Return the [x, y] coordinate for the center point of the cell that contains the specified text.  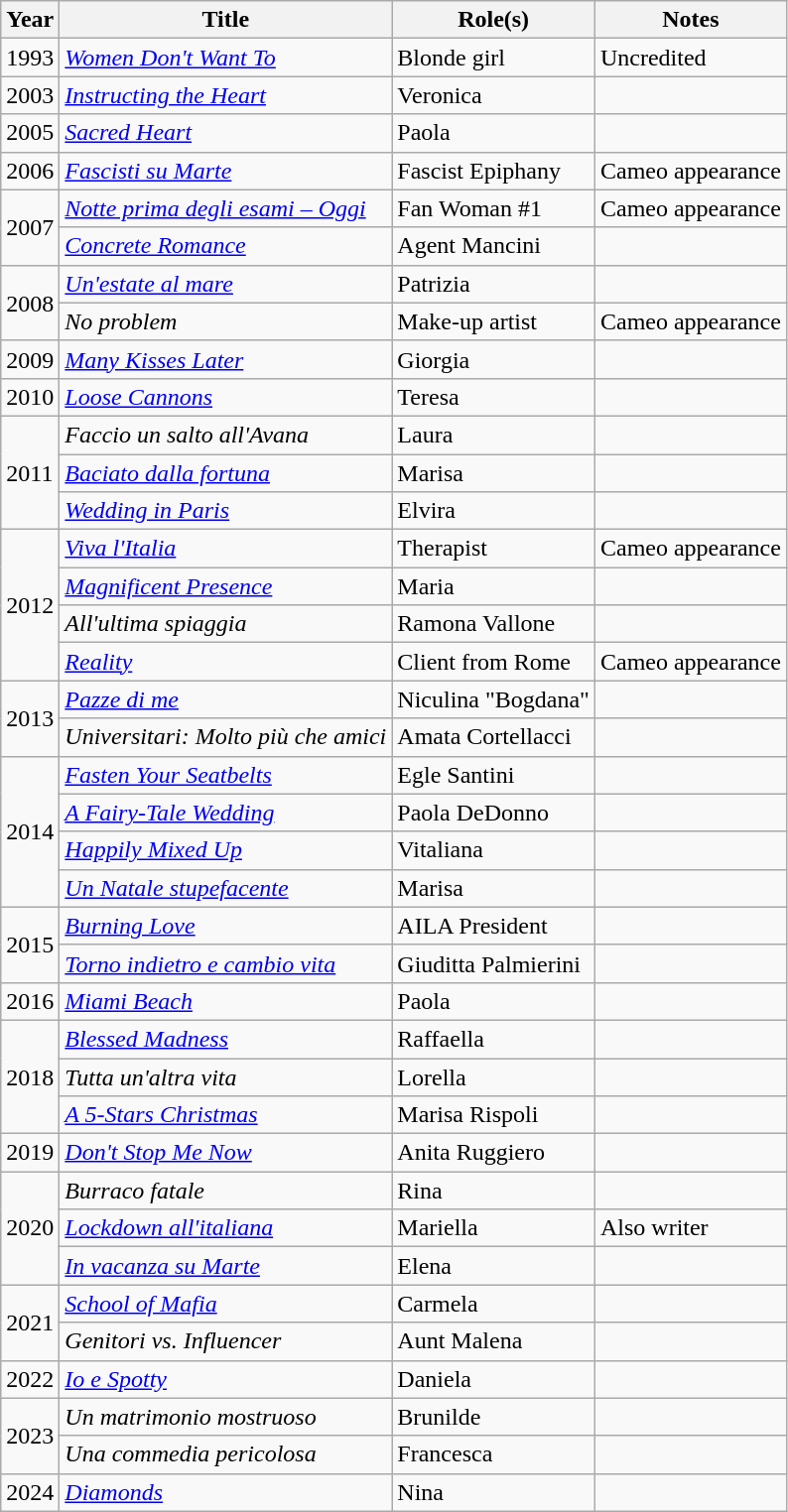
2008 [30, 303]
Una commedia pericolosa [226, 1454]
Notes [691, 20]
Agent Mancini [494, 246]
2019 [30, 1153]
No problem [226, 321]
Fascist Epiphany [494, 171]
Francesca [494, 1454]
Burning Love [226, 926]
Tutta un'altra vita [226, 1076]
Lorella [494, 1076]
Giuditta Palmierini [494, 963]
AILA President [494, 926]
Giorgia [494, 359]
2015 [30, 945]
Raffaella [494, 1039]
Io e Spotty [226, 1379]
Happily Mixed Up [226, 850]
2020 [30, 1228]
Teresa [494, 397]
School of Mafia [226, 1304]
Nina [494, 1492]
Year [30, 20]
Genitori vs. Influencer [226, 1341]
Loose Cannons [226, 397]
Make-up artist [494, 321]
Role(s) [494, 20]
2003 [30, 95]
Lockdown all'italiana [226, 1228]
Also writer [691, 1228]
Rina [494, 1191]
Maria [494, 586]
Fascisti su Marte [226, 171]
Therapist [494, 549]
Blessed Madness [226, 1039]
2021 [30, 1323]
2014 [30, 831]
Ramona Vallone [494, 624]
Patrizia [494, 284]
Wedding in Paris [226, 511]
Don't Stop Me Now [226, 1153]
2009 [30, 359]
In vacanza su Marte [226, 1266]
Veronica [494, 95]
Fan Woman #1 [494, 208]
Faccio un salto all'Avana [226, 435]
Anita Ruggiero [494, 1153]
1993 [30, 58]
All'ultima spiaggia [226, 624]
Burraco fatale [226, 1191]
Uncredited [691, 58]
Mariella [494, 1228]
Baciato dalla fortuna [226, 473]
Elena [494, 1266]
Aunt Malena [494, 1341]
Universitari: Molto più che amici [226, 737]
2011 [30, 472]
Un'estate al mare [226, 284]
Diamonds [226, 1492]
Amata Cortellacci [494, 737]
A 5-Stars Christmas [226, 1115]
2005 [30, 133]
Brunilde [494, 1417]
Concrete Romance [226, 246]
Women Don't Want To [226, 58]
Laura [494, 435]
Egle Santini [494, 775]
2007 [30, 227]
Instructing the Heart [226, 95]
2012 [30, 605]
2013 [30, 718]
Blonde girl [494, 58]
2016 [30, 1001]
Magnificent Presence [226, 586]
2018 [30, 1076]
A Fairy-Tale Wedding [226, 813]
2010 [30, 397]
Torno indietro e cambio vita [226, 963]
Elvira [494, 511]
2022 [30, 1379]
Reality [226, 662]
Carmela [494, 1304]
Sacred Heart [226, 133]
Miami Beach [226, 1001]
Pazze di me [226, 699]
Daniela [494, 1379]
Fasten Your Seatbelts [226, 775]
Viva l'Italia [226, 549]
Many Kisses Later [226, 359]
Paola DeDonno [494, 813]
Un matrimonio mostruoso [226, 1417]
2006 [30, 171]
Client from Rome [494, 662]
2024 [30, 1492]
Title [226, 20]
Marisa Rispoli [494, 1115]
Vitaliana [494, 850]
Un Natale stupefacente [226, 888]
2023 [30, 1436]
Notte prima degli esami – Oggi [226, 208]
Niculina "Bogdana" [494, 699]
